Return [X, Y] of the center of cell containing provided text 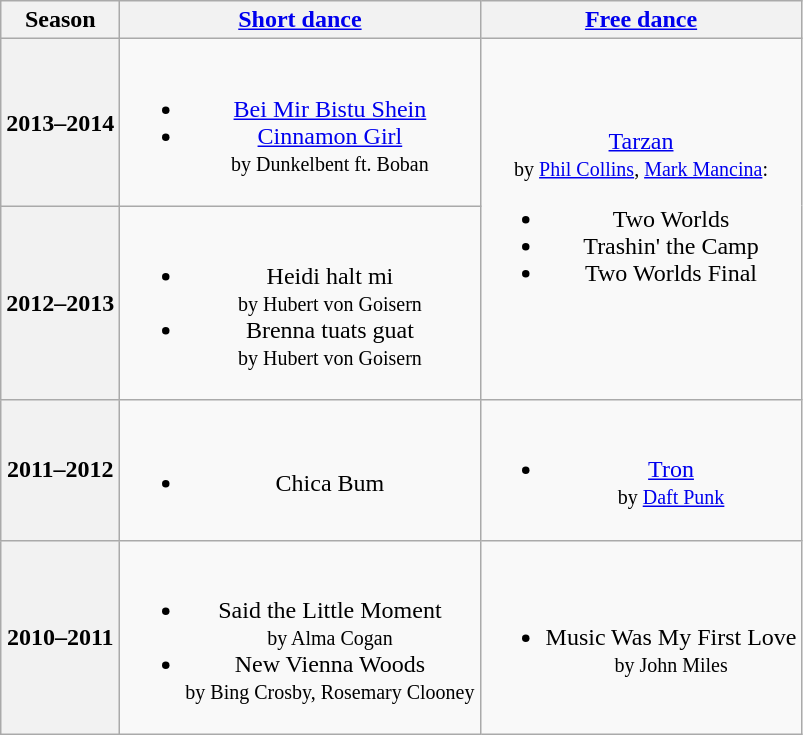
Tarzan by Phil Collins, Mark Mancina: Two WorldsTrashin' the CampTwo Worlds Final [641, 220]
2012–2013 [60, 303]
Chica Bum [300, 470]
Heidi halt mi by Hubert von Goisern Brenna tuats guat by Hubert von Goisern [300, 303]
Short dance [300, 20]
Music Was My First Love by John Miles [641, 637]
Free dance [641, 20]
Tron by Daft Punk [641, 470]
2011–2012 [60, 470]
Bei Mir Bistu Shein Cinnamon Girl by Dunkelbent ft. Boban [300, 122]
Said the Little Moment by Alma Cogan New Vienna Woods by Bing Crosby, Rosemary Clooney [300, 637]
Season [60, 20]
2010–2011 [60, 637]
2013–2014 [60, 122]
